Detect which cell encompasses the target text, then output its (X, Y) center coordinate. 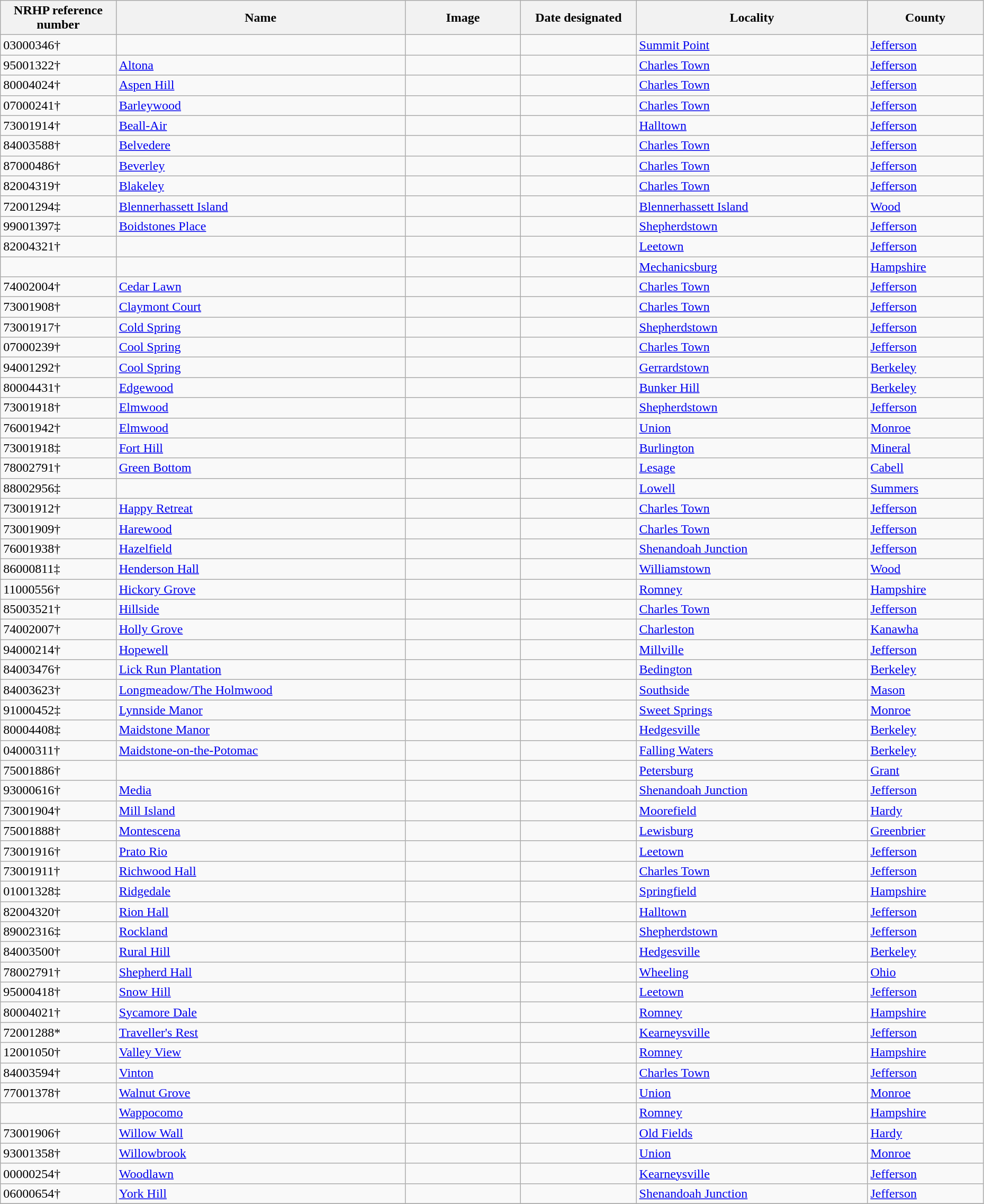
Fort Hill (260, 448)
73001916† (58, 851)
82004321† (58, 246)
80004431† (58, 388)
Hillside (260, 609)
74002007† (58, 630)
72001288* (58, 1032)
Willowbrook (260, 1153)
Vinton (260, 1073)
80004024† (58, 85)
Moorefield (752, 811)
Locality (752, 18)
73001914† (58, 125)
Valley View (260, 1053)
Springfield (752, 891)
Traveller's Rest (260, 1032)
73001904† (58, 811)
Maidstone Manor (260, 730)
73001918† (58, 408)
Shepherd Hall (260, 972)
Holly Grove (260, 630)
04000311† (58, 750)
Ridgedale (260, 891)
Claymont Court (260, 307)
89002316‡ (58, 932)
85003521† (58, 609)
75001886† (58, 770)
77001378† (58, 1093)
01001328‡ (58, 891)
Happy Retreat (260, 508)
Prato Rio (260, 851)
82004320† (58, 911)
99001397‡ (58, 226)
Sweet Springs (752, 710)
Altona (260, 65)
Rion Hall (260, 911)
Wappocomo (260, 1113)
York Hill (260, 1193)
Snow Hill (260, 992)
Mineral (925, 448)
Harewood (260, 528)
84003588† (58, 146)
Greenbrier (925, 831)
Image (463, 18)
Summers (925, 488)
87000486† (58, 166)
Boidstones Place (260, 226)
93000616† (58, 790)
Williamstown (752, 569)
84003623† (58, 690)
Cold Spring (260, 327)
Lowell (752, 488)
Mill Island (260, 811)
Southside (752, 690)
Mason (925, 690)
Rural Hill (260, 952)
Edgewood (260, 388)
Gerrardstown (752, 367)
Beverley (260, 166)
Lewisburg (752, 831)
73001908† (58, 307)
Petersburg (752, 770)
Date designated (579, 18)
Willow Wall (260, 1133)
11000556† (58, 589)
74002004† (58, 287)
03000346† (58, 45)
84003594† (58, 1073)
Bedington (752, 670)
95000418† (58, 992)
Lynnside Manor (260, 710)
06000654† (58, 1193)
Falling Waters (752, 750)
Hazelfield (260, 549)
91000452‡ (58, 710)
73001918‡ (58, 448)
Bunker Hill (752, 388)
Lick Run Plantation (260, 670)
Grant (925, 770)
Media (260, 790)
NRHP reference number (58, 18)
84003500† (58, 952)
Woodlawn (260, 1173)
82004319† (58, 186)
Charleston (752, 630)
Beall-Air (260, 125)
94000214† (58, 650)
Hopewell (260, 650)
Sycamore Dale (260, 1012)
80004408‡ (58, 730)
88002956‡ (58, 488)
Kanawha (925, 630)
Maidstone-on-the-Potomac (260, 750)
00000254† (58, 1173)
Old Fields (752, 1133)
Burlington (752, 448)
76001942† (58, 428)
Montescena (260, 831)
Longmeadow/The Holmwood (260, 690)
Cedar Lawn (260, 287)
93001358† (58, 1153)
Rockland (260, 932)
07000239† (58, 347)
73001912† (58, 508)
73001917† (58, 327)
84003476† (58, 670)
73001911† (58, 871)
Cabell (925, 468)
Lesage (752, 468)
Green Bottom (260, 468)
12001050† (58, 1053)
Mechanicsburg (752, 266)
76001938† (58, 549)
95001322† (58, 65)
72001294‡ (58, 206)
Richwood Hall (260, 871)
Millville (752, 650)
Blakeley (260, 186)
75001888† (58, 831)
94001292† (58, 367)
Name (260, 18)
73001909† (58, 528)
Aspen Hill (260, 85)
07000241† (58, 105)
Barleywood (260, 105)
80004021† (58, 1012)
Summit Point (752, 45)
86000811‡ (58, 569)
Ohio (925, 972)
73001906† (58, 1133)
Walnut Grove (260, 1093)
Hickory Grove (260, 589)
Belvedere (260, 146)
Henderson Hall (260, 569)
County (925, 18)
Wheeling (752, 972)
